Extract the [x, y] coordinate from the center of the cell holding the provided text.  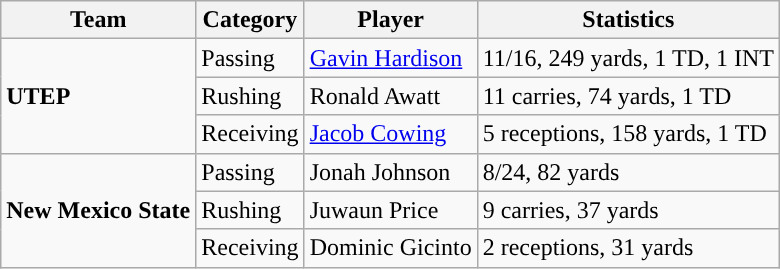
Jacob Cowing [390, 134]
Team [98, 20]
Dominic Gicinto [390, 248]
5 receptions, 158 yards, 1 TD [628, 134]
11/16, 249 yards, 1 TD, 1 INT [628, 58]
Player [390, 20]
Gavin Hardison [390, 58]
UTEP [98, 96]
9 carries, 37 yards [628, 210]
Jonah Johnson [390, 172]
Category [250, 20]
11 carries, 74 yards, 1 TD [628, 96]
New Mexico State [98, 210]
8/24, 82 yards [628, 172]
Ronald Awatt [390, 96]
Statistics [628, 20]
2 receptions, 31 yards [628, 248]
Juwaun Price [390, 210]
